Return the [X, Y] coordinate for the center point of the cell that contains the specified text.  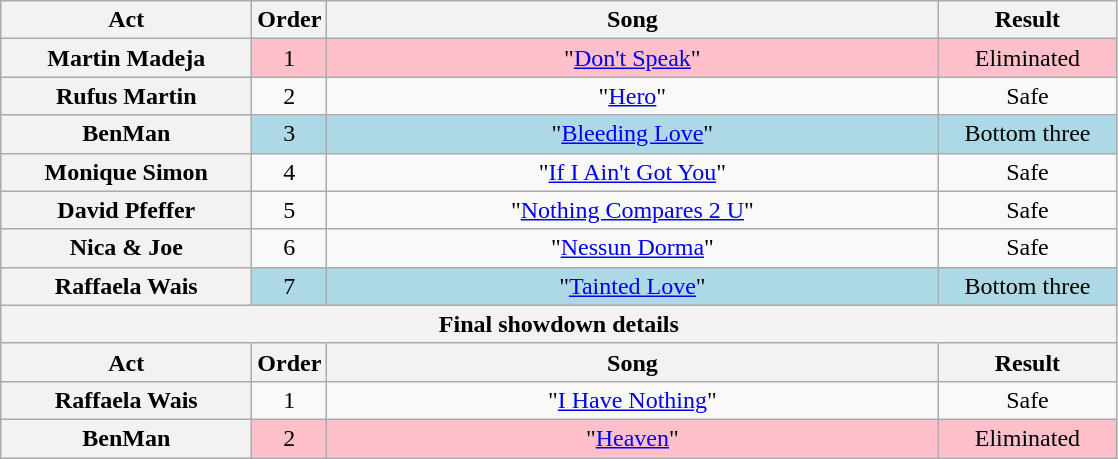
Martin Madeja [126, 58]
"If I Ain't Got You" [632, 172]
"Heaven" [632, 438]
4 [290, 172]
"Nothing Compares 2 U" [632, 210]
David Pfeffer [126, 210]
6 [290, 248]
5 [290, 210]
7 [290, 286]
"Hero" [632, 96]
Nica & Joe [126, 248]
Final showdown details [559, 324]
"Don't Speak" [632, 58]
Monique Simon [126, 172]
"Tainted Love" [632, 286]
"Nessun Dorma" [632, 248]
"I Have Nothing" [632, 400]
Rufus Martin [126, 96]
3 [290, 134]
"Bleeding Love" [632, 134]
